From the cell containing the given text, extract its center point as (x, y) coordinate. 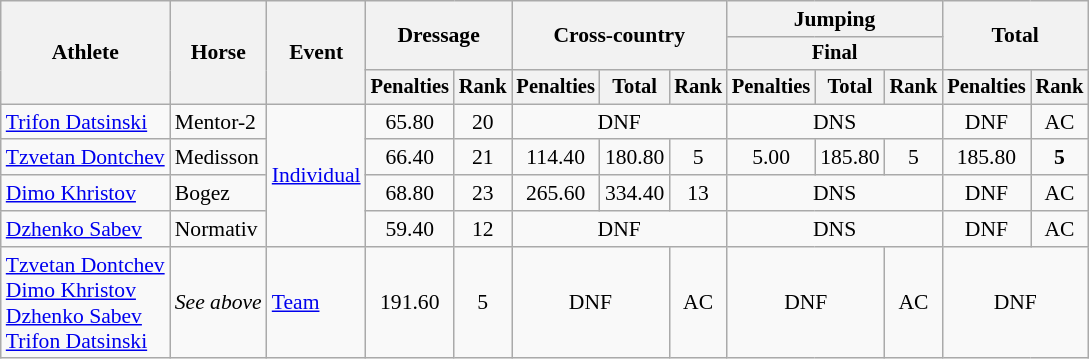
114.40 (556, 158)
Dimo Khristov (86, 193)
65.80 (410, 122)
265.60 (556, 193)
20 (483, 122)
12 (483, 229)
See above (218, 303)
Athlete (86, 52)
Medisson (218, 158)
13 (698, 193)
Horse (218, 52)
Jumping (834, 19)
Final (834, 54)
Event (316, 52)
66.40 (410, 158)
Normativ (218, 229)
Dressage (439, 36)
Trifon Datsinski (86, 122)
Bogez (218, 193)
Individual (316, 175)
334.40 (634, 193)
Cross-country (620, 36)
59.40 (410, 229)
180.80 (634, 158)
Team (316, 303)
Tzvetan Dontchev (86, 158)
68.80 (410, 193)
Mentor-2 (218, 122)
5.00 (771, 158)
Dzhenko Sabev (86, 229)
Tzvetan DontchevDimo KhristovDzhenko SabevTrifon Datsinski (86, 303)
23 (483, 193)
21 (483, 158)
191.60 (410, 303)
